Determine the [X, Y] coordinate at the center of the cell enclosing the given text.  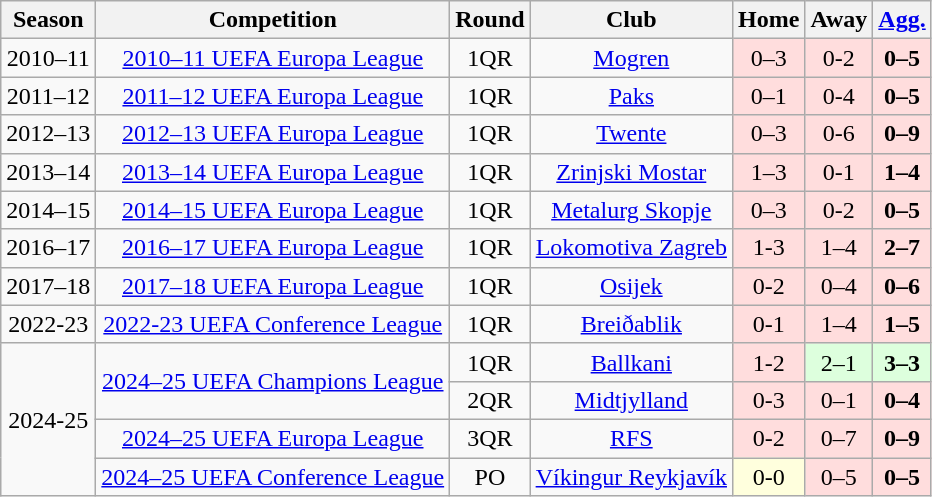
1-3 [768, 248]
Mogren [631, 58]
Metalurg Skopje [631, 210]
0–7 [839, 438]
2024-25 [48, 419]
RFS [631, 438]
2012–13 [48, 134]
Club [631, 20]
1-2 [768, 362]
Víkingur Reykjavík [631, 477]
2024–25 UEFA Conference League [273, 477]
Twente [631, 134]
2016–17 [48, 248]
Zrinjski Mostar [631, 172]
Agg. [902, 20]
Away [839, 20]
2017–18 UEFA Europa League [273, 286]
2QR [490, 400]
2017–18 [48, 286]
PO [490, 477]
Competition [273, 20]
3QR [490, 438]
2022-23 UEFA Conference League [273, 324]
Paks [631, 96]
Breiðablik [631, 324]
Home [768, 20]
2013–14 UEFA Europa League [273, 172]
2016–17 UEFA Europa League [273, 248]
2–1 [839, 362]
1–3 [768, 172]
Midtjylland [631, 400]
Round [490, 20]
2010–11 UEFA Europa League [273, 58]
2014–15 [48, 210]
0-0 [768, 477]
Season [48, 20]
2010–11 [48, 58]
1–5 [902, 324]
2022-23 [48, 324]
2024–25 UEFA Champions League [273, 381]
2013–14 [48, 172]
0-3 [768, 400]
2–7 [902, 248]
0-4 [839, 96]
Lokomotiva Zagreb [631, 248]
2024–25 UEFA Europa League [273, 438]
Osijek [631, 286]
0-6 [839, 134]
3–3 [902, 362]
2012–13 UEFA Europa League [273, 134]
2014–15 UEFA Europa League [273, 210]
Ballkani [631, 362]
2011–12 [48, 96]
2011–12 UEFA Europa League [273, 96]
0–6 [902, 286]
